Return the (x, y) coordinate for the center point of the cell that contains the specified text.  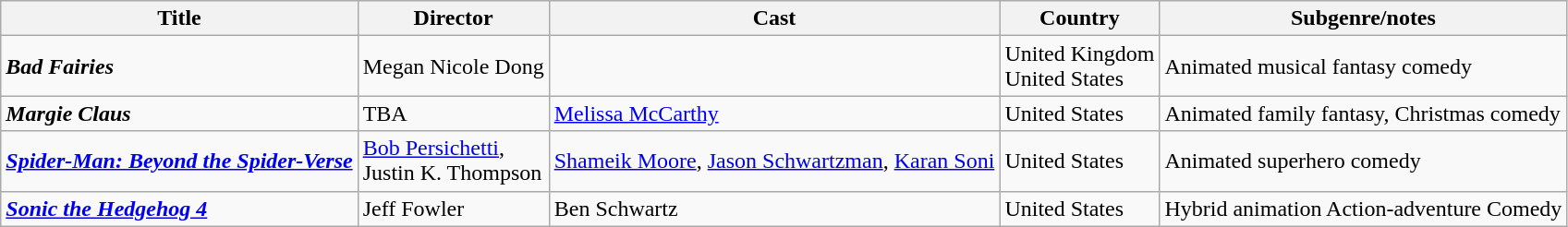
United KingdomUnited States (1079, 66)
Bob Persichetti,Justin K. Thompson (453, 161)
Melissa McCarthy (774, 113)
Bad Fairies (179, 66)
Cast (774, 18)
Director (453, 18)
Shameik Moore, Jason Schwartzman, Karan Soni (774, 161)
Hybrid animation Action-adventure Comedy (1364, 209)
Title (179, 18)
Animated musical fantasy comedy (1364, 66)
TBA (453, 113)
Animated family fantasy, Christmas comedy (1364, 113)
Country (1079, 18)
Margie Claus (179, 113)
Sonic the Hedgehog 4 (179, 209)
Subgenre/notes (1364, 18)
Ben Schwartz (774, 209)
Spider-Man: Beyond the Spider-Verse (179, 161)
Animated superhero comedy (1364, 161)
Jeff Fowler (453, 209)
Megan Nicole Dong (453, 66)
